Capture the cell that displays the provided text and extract its [x, y] central coordinate. 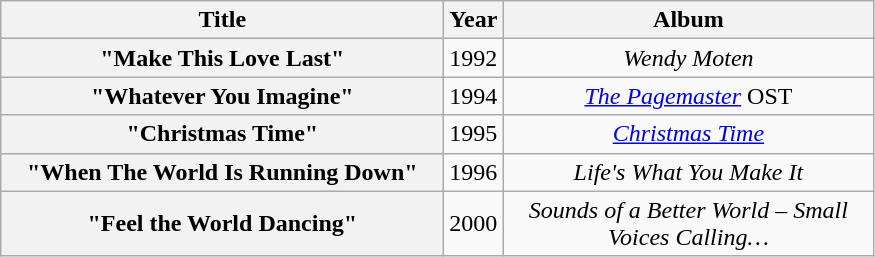
Wendy Moten [688, 58]
1994 [474, 96]
Year [474, 20]
"Whatever You Imagine" [222, 96]
Sounds of a Better World – Small Voices Calling… [688, 224]
"Make This Love Last" [222, 58]
2000 [474, 224]
"Feel the World Dancing" [222, 224]
1996 [474, 172]
Christmas Time [688, 134]
Album [688, 20]
1992 [474, 58]
Life's What You Make It [688, 172]
"When The World Is Running Down" [222, 172]
"Christmas Time" [222, 134]
Title [222, 20]
1995 [474, 134]
The Pagemaster OST [688, 96]
